Extract the (X, Y) coordinate from the center of the cell holding the provided text.  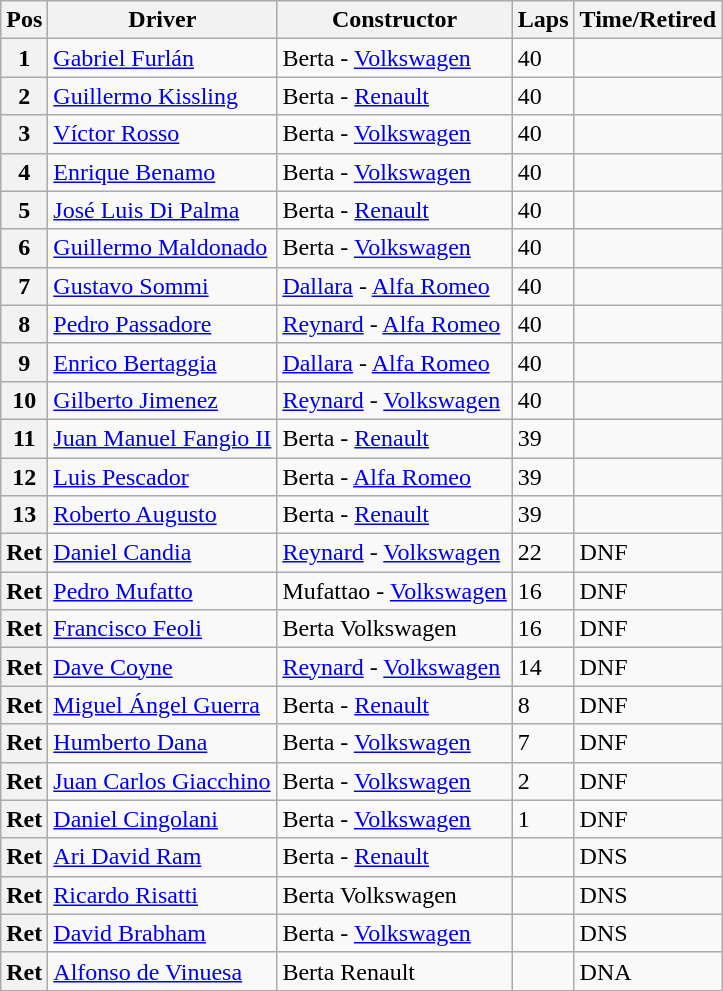
Juan Carlos Giacchino (162, 781)
14 (543, 667)
Gustavo Sommi (162, 286)
Pedro Mufatto (162, 591)
Gilberto Jimenez (162, 400)
Ari David Ram (162, 857)
Constructor (394, 20)
Dave Coyne (162, 667)
DNA (648, 971)
Guillermo Kissling (162, 96)
10 (24, 400)
6 (24, 248)
3 (24, 134)
David Brabham (162, 933)
12 (24, 477)
Daniel Cingolani (162, 819)
Francisco Feoli (162, 629)
Gabriel Furlán (162, 58)
Mufattao - Volkswagen (394, 591)
Víctor Rosso (162, 134)
Ricardo Risatti (162, 895)
9 (24, 362)
4 (24, 172)
Pos (24, 20)
José Luis Di Palma (162, 210)
22 (543, 553)
Roberto Augusto (162, 515)
13 (24, 515)
Berta Renault (394, 971)
Laps (543, 20)
Pedro Passadore (162, 324)
Time/Retired (648, 20)
Daniel Candia (162, 553)
11 (24, 438)
Juan Manuel Fangio II (162, 438)
5 (24, 210)
Humberto Dana (162, 743)
Enrique Benamo (162, 172)
Alfonso de Vinuesa (162, 971)
Guillermo Maldonado (162, 248)
Reynard - Alfa Romeo (394, 324)
Luis Pescador (162, 477)
Driver (162, 20)
Berta - Alfa Romeo (394, 477)
Enrico Bertaggia (162, 362)
Miguel Ángel Guerra (162, 705)
